Provide the (X, Y) coordinate of the cell's center where the given text is located.  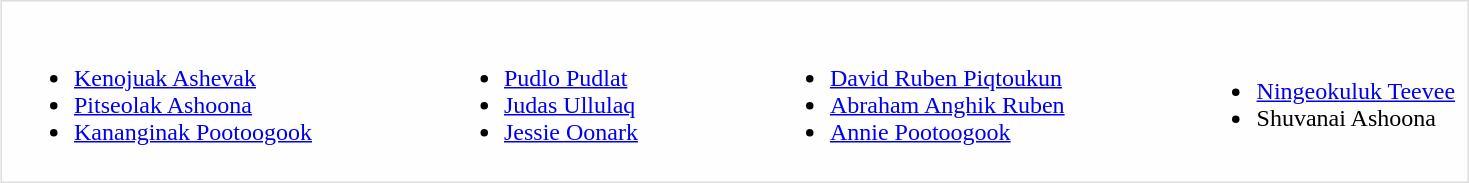
Pudlo PudlatJudas UllulaqJessie Oonark (540, 92)
Kenojuak AshevakPitseolak AshoonaKananginak Pootoogook (162, 92)
David Ruben PiqtoukunAbraham Anghik RubenAnnie Pootoogook (917, 92)
Ningeokuluk TeeveeShuvanai Ashoona (1326, 92)
